Return the (X, Y) coordinate for the center point of the cell that contains the specified text.  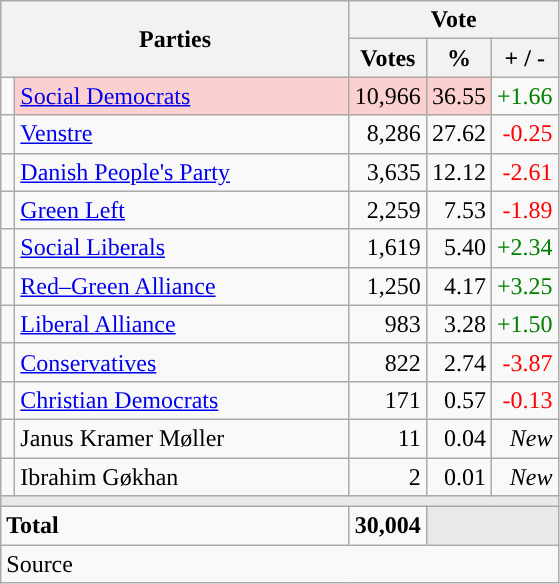
11 (388, 438)
Conservatives (182, 362)
+2.34 (524, 248)
10,966 (388, 96)
1,619 (388, 248)
+1.50 (524, 324)
Christian Democrats (182, 400)
-1.89 (524, 210)
12.12 (458, 172)
7.53 (458, 210)
983 (388, 324)
2 (388, 477)
822 (388, 362)
8,286 (388, 134)
30,004 (388, 526)
4.17 (458, 286)
0.57 (458, 400)
3,635 (388, 172)
Janus Kramer Møller (182, 438)
Votes (388, 58)
0.04 (458, 438)
1,250 (388, 286)
+1.66 (524, 96)
36.55 (458, 96)
2.74 (458, 362)
-0.13 (524, 400)
Total (176, 526)
Vote (454, 20)
0.01 (458, 477)
Red–Green Alliance (182, 286)
5.40 (458, 248)
Ibrahim Gøkhan (182, 477)
171 (388, 400)
2,259 (388, 210)
Green Left (182, 210)
Liberal Alliance (182, 324)
+ / - (524, 58)
-3.87 (524, 362)
Source (280, 564)
3.28 (458, 324)
Parties (176, 39)
Danish People's Party (182, 172)
Social Liberals (182, 248)
+3.25 (524, 286)
Venstre (182, 134)
27.62 (458, 134)
% (458, 58)
-2.61 (524, 172)
-0.25 (524, 134)
Social Democrats (182, 96)
